Capture the cell that displays the provided text and extract its (x, y) central coordinate. 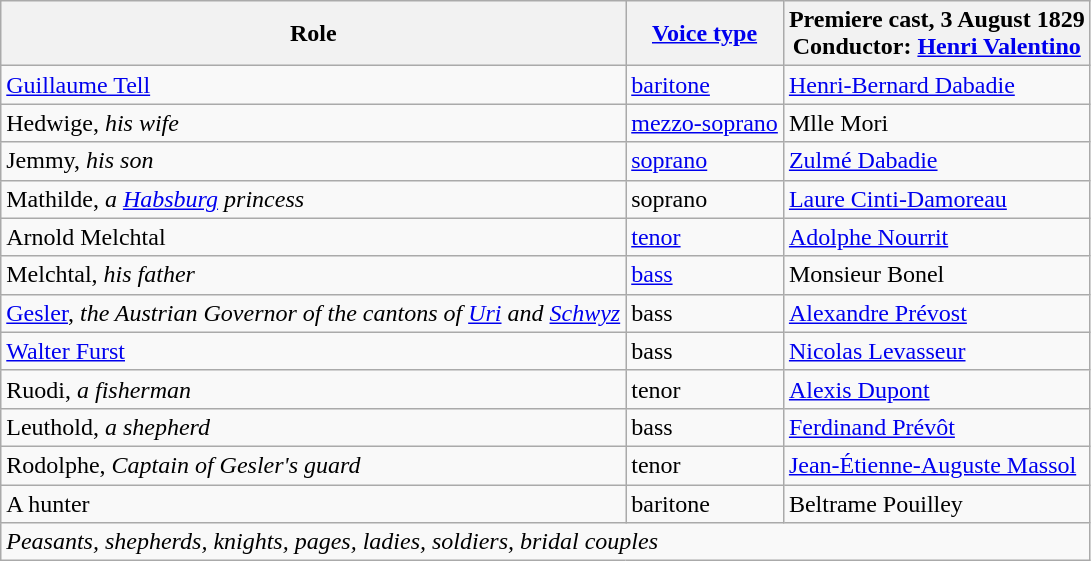
Voice type (705, 34)
Peasants, shepherds, knights, pages, ladies, soldiers, bridal couples (546, 542)
Jean-Étienne-Auguste Massol (936, 465)
Laure Cinti-Damoreau (936, 199)
Mathilde, a Habsburg princess (314, 199)
Zulmé Dabadie (936, 161)
A hunter (314, 503)
Gesler, the Austrian Governor of the cantons of Uri and Schwyz (314, 313)
Guillaume Tell (314, 85)
Role (314, 34)
Rodolphe, Captain of Gesler's guard (314, 465)
Arnold Melchtal (314, 237)
Melchtal, his father (314, 275)
Hedwige, his wife (314, 123)
Nicolas Levasseur (936, 351)
Jemmy, his son (314, 161)
Alexandre Prévost (936, 313)
Monsieur Bonel (936, 275)
Mlle Mori (936, 123)
Walter Furst (314, 351)
Premiere cast, 3 August 1829Conductor: Henri Valentino (936, 34)
Alexis Dupont (936, 389)
mezzo-soprano (705, 123)
Beltrame Pouilley (936, 503)
Ferdinand Prévôt (936, 427)
Adolphe Nourrit (936, 237)
Ruodi, a fisherman (314, 389)
Henri-Bernard Dabadie (936, 85)
Leuthold, a shepherd (314, 427)
